Determine the [X, Y] coordinate at the center of the cell enclosing the given text.  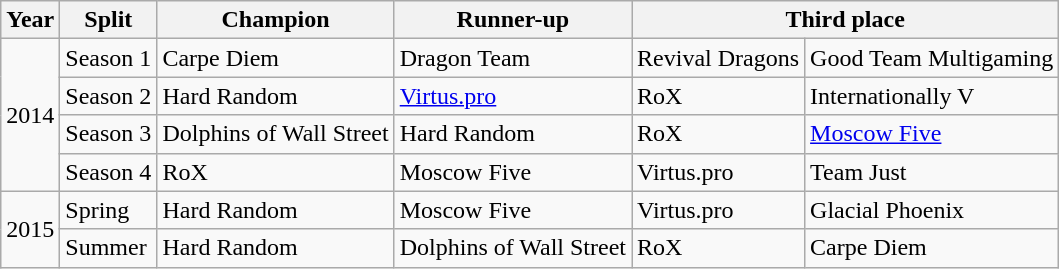
Year [30, 20]
Spring [108, 210]
Season 2 [108, 96]
Season 4 [108, 172]
Internationally V [932, 96]
Good Team Multigaming [932, 58]
Revival Dragons [718, 58]
Split [108, 20]
Season 1 [108, 58]
2014 [30, 115]
Champion [276, 20]
Season 3 [108, 134]
Team Just [932, 172]
2015 [30, 229]
Glacial Phoenix [932, 210]
Third place [846, 20]
Summer [108, 248]
Dragon Team [512, 58]
Runner-up [512, 20]
